Return [x, y] of the center of cell containing provided text 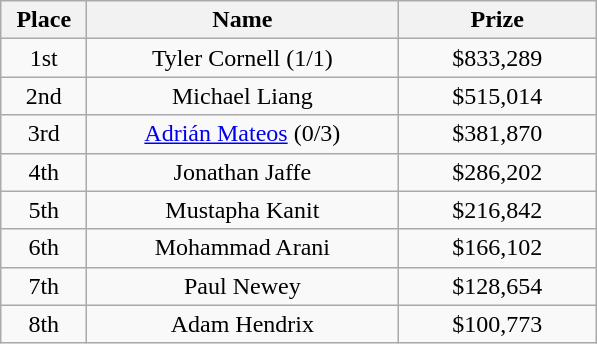
$381,870 [498, 134]
3rd [44, 134]
Mustapha Kanit [242, 210]
7th [44, 286]
Adam Hendrix [242, 324]
Place [44, 20]
8th [44, 324]
Name [242, 20]
$515,014 [498, 96]
Jonathan Jaffe [242, 172]
1st [44, 58]
$216,842 [498, 210]
Paul Newey [242, 286]
$166,102 [498, 248]
Michael Liang [242, 96]
6th [44, 248]
$128,654 [498, 286]
$833,289 [498, 58]
Prize [498, 20]
4th [44, 172]
Mohammad Arani [242, 248]
Adrián Mateos (0/3) [242, 134]
2nd [44, 96]
5th [44, 210]
$100,773 [498, 324]
Tyler Cornell (1/1) [242, 58]
$286,202 [498, 172]
